Scan for the cell matching the given text and deliver its (x, y) coordinate at center. 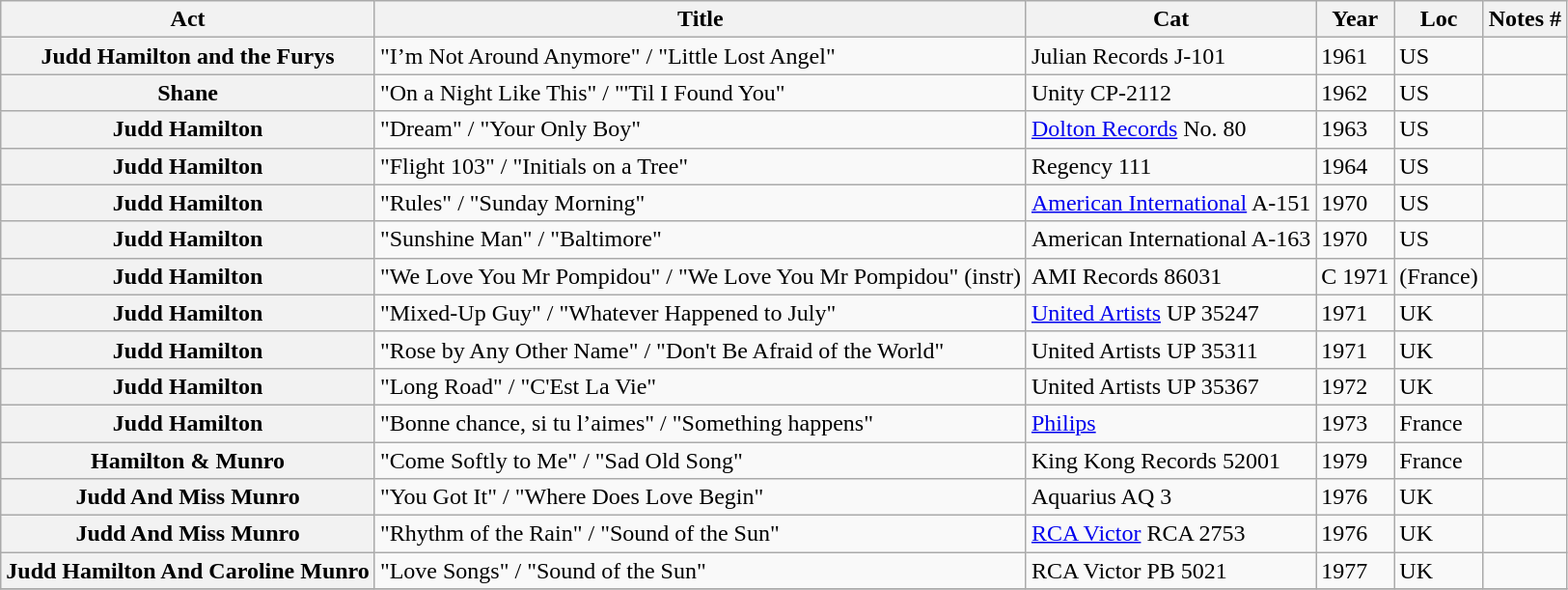
1973 (1355, 423)
1962 (1355, 93)
Hamilton & Munro (188, 461)
"I’m Not Around Anymore" / "Little Lost Angel" (701, 56)
"Long Road" / "C'Est La Vie" (701, 386)
1977 (1355, 571)
Cat (1170, 19)
"Rose by Any Other Name" / "Don't Be Afraid of the World" (701, 350)
1972 (1355, 386)
1961 (1355, 56)
United Artists UP 35247 (1170, 313)
Unity CP-2112 (1170, 93)
(France) (1439, 276)
RCA Victor RCA 2753 (1170, 534)
"You Got It" / "Where Does Love Begin" (701, 497)
American International A-151 (1170, 203)
"Come Softly to Me" / "Sad Old Song" (701, 461)
Act (188, 19)
"Flight 103" / "Initials on a Tree" (701, 166)
"Mixed-Up Guy" / "Whatever Happened to July" (701, 313)
"Love Songs" / "Sound of the Sun" (701, 571)
Aquarius AQ 3 (1170, 497)
Judd Hamilton and the Furys (188, 56)
Philips (1170, 423)
Judd Hamilton And Caroline Munro (188, 571)
Regency 111 (1170, 166)
American International A-163 (1170, 239)
Dolton Records No. 80 (1170, 129)
Year (1355, 19)
Shane (188, 93)
"On a Night Like This" / "'Til I Found You" (701, 93)
"Dream" / "Your Only Boy" (701, 129)
Julian Records J-101 (1170, 56)
United Artists UP 35367 (1170, 386)
RCA Victor PB 5021 (1170, 571)
"Rules" / "Sunday Morning" (701, 203)
C 1971 (1355, 276)
1963 (1355, 129)
King Kong Records 52001 (1170, 461)
Notes # (1525, 19)
"Bonne chance, si tu l’aimes" / "Something happens" (701, 423)
AMI Records 86031 (1170, 276)
Title (701, 19)
1979 (1355, 461)
Loc (1439, 19)
1964 (1355, 166)
"We Love You Mr Pompidou" / "We Love You Mr Pompidou" (instr) (701, 276)
"Sunshine Man" / "Baltimore" (701, 239)
United Artists UP 35311 (1170, 350)
"Rhythm of the Rain" / "Sound of the Sun" (701, 534)
